Capture the cell that displays the provided text and extract its [X, Y] central coordinate. 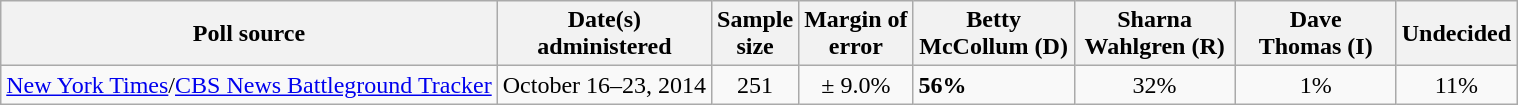
56% [994, 85]
11% [1456, 85]
± 9.0% [856, 85]
Margin oferror [856, 34]
32% [1154, 85]
Undecided [1456, 34]
New York Times/CBS News Battleground Tracker [249, 85]
BettyMcCollum (D) [994, 34]
DaveThomas (I) [1316, 34]
October 16–23, 2014 [604, 85]
Samplesize [756, 34]
1% [1316, 85]
SharnaWahlgren (R) [1154, 34]
Date(s)administered [604, 34]
Poll source [249, 34]
251 [756, 85]
